Identify which cell holds the provided text, then report its [x, y] central coordinate. 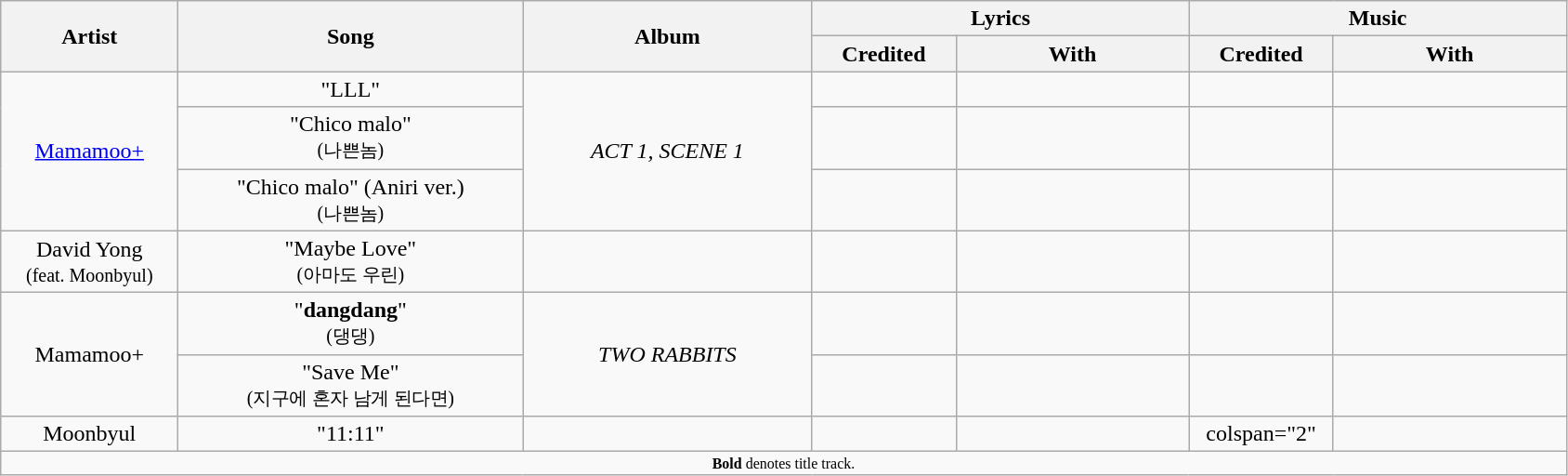
"Save Me" (지구에 혼자 남게 된다면) [351, 385]
Lyrics [1000, 19]
Artist [89, 36]
ACT 1, SCENE 1 [667, 151]
Bold denotes title track. [784, 463]
"11:11" [351, 434]
TWO RABBITS [667, 355]
"LLL" [351, 89]
Song [351, 36]
Album [667, 36]
"Chico malo" (나쁜놈) [351, 138]
"dangdang" (댕댕) [351, 324]
"Chico malo" (Aniri ver.) (나쁜놈) [351, 201]
David Yong (feat. Moonbyul) [89, 262]
Music [1378, 19]
"Maybe Love" (아마도 우린) [351, 262]
Moonbyul [89, 434]
colspan="2" [1261, 434]
